From the cell containing the given text, extract its center point as (x, y) coordinate. 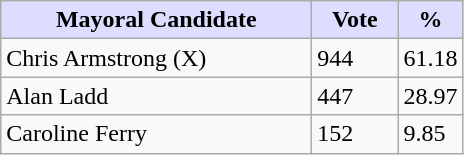
Chris Armstrong (X) (156, 58)
944 (355, 58)
Alan Ladd (156, 96)
61.18 (430, 58)
152 (355, 134)
Mayoral Candidate (156, 20)
28.97 (430, 96)
Caroline Ferry (156, 134)
% (430, 20)
9.85 (430, 134)
Vote (355, 20)
447 (355, 96)
